Return (x, y) of the center of cell containing provided text 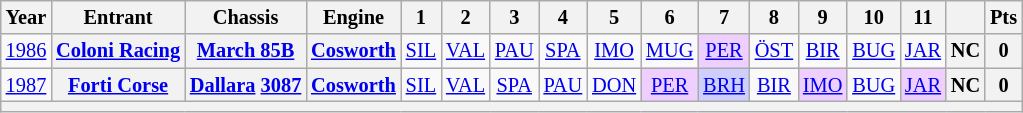
6 (670, 17)
5 (614, 17)
Chassis (246, 17)
1 (421, 17)
8 (774, 17)
9 (822, 17)
Forti Corse (118, 85)
BRH (724, 85)
March 85B (246, 51)
4 (564, 17)
Dallara 3087 (246, 85)
Pts (1004, 17)
2 (466, 17)
DON (614, 85)
Entrant (118, 17)
Year (26, 17)
7 (724, 17)
ÖST (774, 51)
10 (874, 17)
3 (514, 17)
Engine (354, 17)
1986 (26, 51)
Coloni Racing (118, 51)
11 (923, 17)
MUG (670, 51)
1987 (26, 85)
